Search for the cell housing the specified text and yield its (x, y) center coordinate. 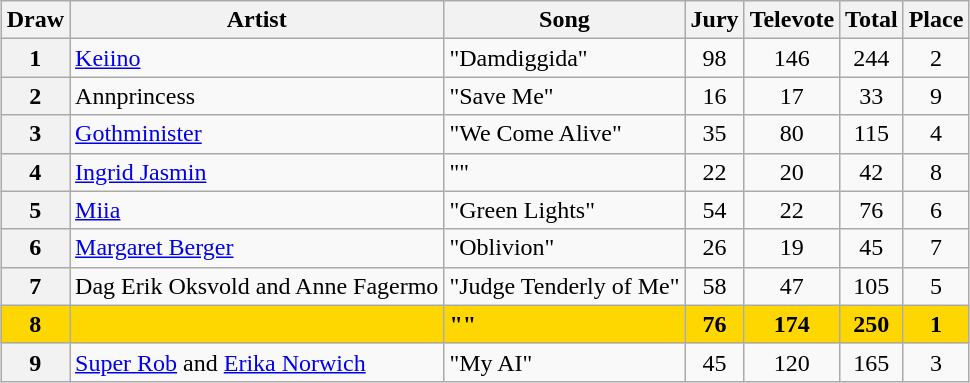
"Save Me" (564, 96)
35 (714, 134)
Dag Erik Oksvold and Anne Fagermo (257, 286)
"Judge Tenderly of Me" (564, 286)
20 (792, 172)
244 (872, 58)
80 (792, 134)
165 (872, 362)
"My AI" (564, 362)
Televote (792, 20)
174 (792, 324)
Jury (714, 20)
Artist (257, 20)
58 (714, 286)
Draw (35, 20)
"Green Lights" (564, 210)
17 (792, 96)
Margaret Berger (257, 248)
Super Rob and Erika Norwich (257, 362)
Annprincess (257, 96)
"We Come Alive" (564, 134)
33 (872, 96)
105 (872, 286)
16 (714, 96)
Ingrid Jasmin (257, 172)
Gothminister (257, 134)
54 (714, 210)
120 (792, 362)
"Damdiggida" (564, 58)
Miia (257, 210)
115 (872, 134)
26 (714, 248)
146 (792, 58)
42 (872, 172)
"Oblivion" (564, 248)
98 (714, 58)
250 (872, 324)
Place (936, 20)
Song (564, 20)
47 (792, 286)
19 (792, 248)
Total (872, 20)
Keiino (257, 58)
